Identify which cell holds the provided text, then report its (x, y) central coordinate. 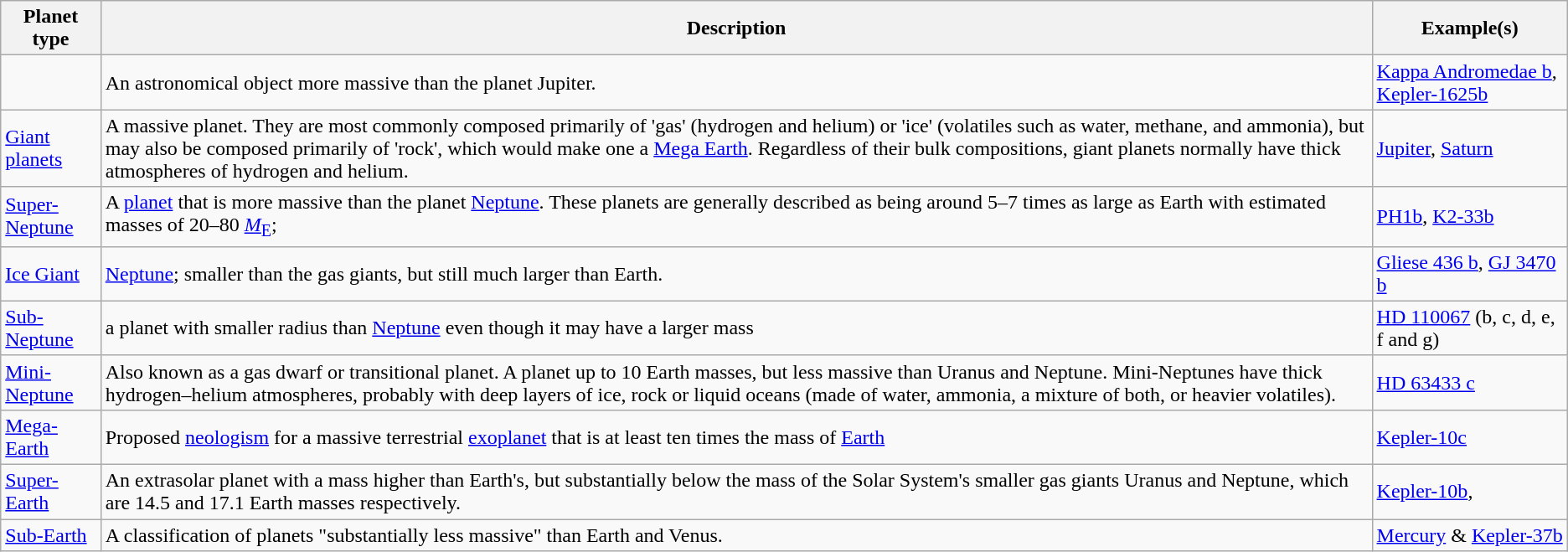
Gliese 436 b, GJ 3470 b (1469, 273)
Sub-Neptune (50, 328)
Kappa Andromedae b, Kepler-1625b (1469, 82)
Description (736, 28)
HD 63433 c (1469, 382)
Super-Neptune (50, 216)
Kepler-10b, (1469, 493)
PH1b, K2-33b (1469, 216)
Giant planets (50, 148)
Planet type (50, 28)
Example(s) (1469, 28)
Sub-Earth (50, 535)
Mega-Earth (50, 437)
Mini-Neptune (50, 382)
a planet with smaller radius than Neptune even though it may have a larger mass (736, 328)
An astronomical object more massive than the planet Jupiter. (736, 82)
Super-Earth (50, 493)
Neptune; smaller than the gas giants, but still much larger than Earth. (736, 273)
HD 110067 (b, c, d, e, f and g) (1469, 328)
Jupiter, Saturn (1469, 148)
Ice Giant (50, 273)
Mercury & Kepler-37b (1469, 535)
Kepler-10c (1469, 437)
Proposed neologism for a massive terrestrial exoplanet that is at least ten times the mass of Earth (736, 437)
A classification of planets "substantially less massive" than Earth and Venus. (736, 535)
